Locate the cell with the specified text and output its [X, Y] center coordinate. 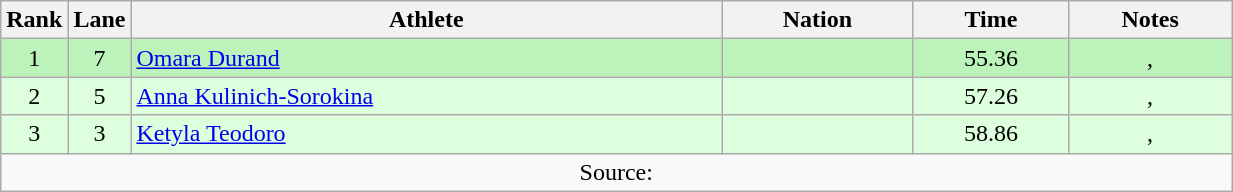
Anna Kulinich-Sorokina [426, 96]
Notes [1150, 20]
Rank [34, 20]
58.86 [990, 134]
57.26 [990, 96]
Nation [818, 20]
Lane [100, 20]
Ketyla Teodoro [426, 134]
1 [34, 58]
Source: [616, 172]
55.36 [990, 58]
2 [34, 96]
5 [100, 96]
Athlete [426, 20]
Omara Durand [426, 58]
Time [990, 20]
7 [100, 58]
